Return the (x, y) coordinate for the center point of the cell that contains the specified text.  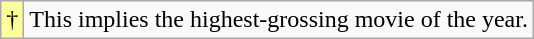
This implies the highest-grossing movie of the year. (279, 20)
† (12, 20)
